Detect which cell encompasses the target text, then output its (X, Y) center coordinate. 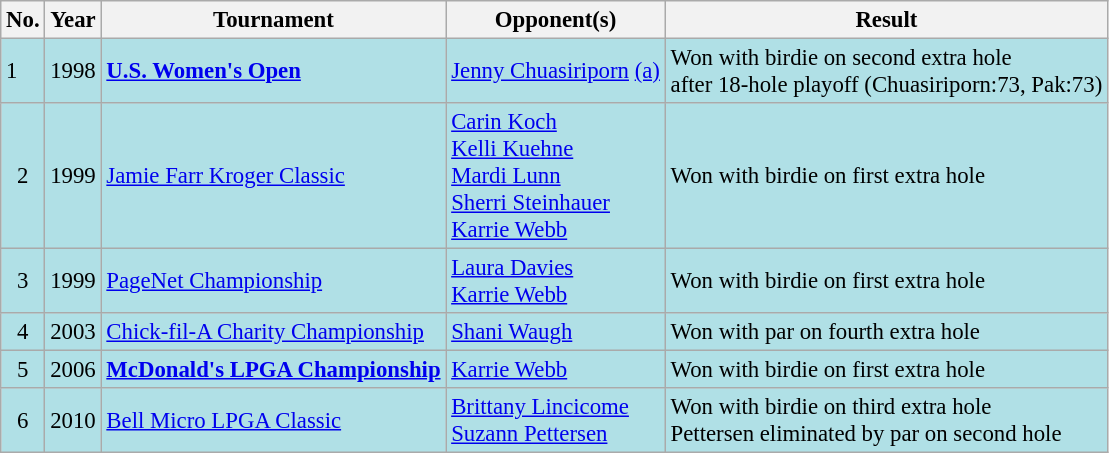
McDonald's LPGA Championship (274, 370)
2 (23, 176)
2003 (73, 332)
Jenny Chuasiriporn (a) (556, 72)
6 (23, 420)
4 (23, 332)
Karrie Webb (556, 370)
Laura Davies Karrie Webb (556, 282)
No. (23, 20)
Shani Waugh (556, 332)
1998 (73, 72)
U.S. Women's Open (274, 72)
Opponent(s) (556, 20)
Bell Micro LPGA Classic (274, 420)
Won with birdie on second extra holeafter 18-hole playoff (Chuasiriporn:73, Pak:73) (886, 72)
Brittany Lincicome Suzann Pettersen (556, 420)
5 (23, 370)
Tournament (274, 20)
Won with par on fourth extra hole (886, 332)
Year (73, 20)
PageNet Championship (274, 282)
Won with birdie on third extra holePettersen eliminated by par on second hole (886, 420)
Result (886, 20)
Carin Koch Kelli Kuehne Mardi Lunn Sherri Steinhauer Karrie Webb (556, 176)
Jamie Farr Kroger Classic (274, 176)
3 (23, 282)
1 (23, 72)
2010 (73, 420)
Chick-fil-A Charity Championship (274, 332)
2006 (73, 370)
